Find where the given text appears and provide that cell's center as [X, Y] coordinate. 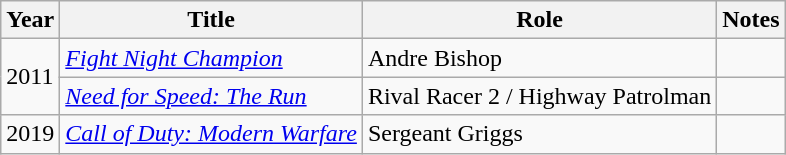
Need for Speed: The Run [212, 96]
2019 [30, 134]
Title [212, 20]
Rival Racer 2 / Highway Patrolman [539, 96]
Notes [751, 20]
Andre Bishop [539, 58]
2011 [30, 77]
Call of Duty: Modern Warfare [212, 134]
Year [30, 20]
Fight Night Champion [212, 58]
Role [539, 20]
Sergeant Griggs [539, 134]
